Scan for the cell matching the given text and deliver its [x, y] coordinate at center. 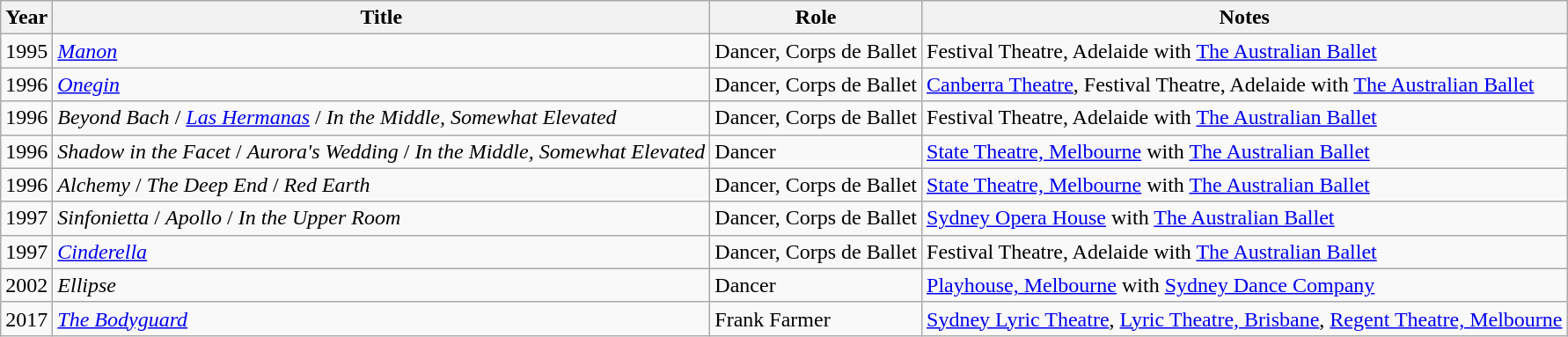
Beyond Bach / Las Hermanas / In the Middle, Somewhat Elevated [382, 118]
Playhouse, Melbourne with Sydney Dance Company [1245, 285]
2017 [26, 319]
Year [26, 18]
Role [817, 18]
Canberra Theatre, Festival Theatre, Adelaide with The Australian Ballet [1245, 84]
Cinderella [382, 252]
Ellipse [382, 285]
Title [382, 18]
2002 [26, 285]
Notes [1245, 18]
Manon [382, 51]
Onegin [382, 84]
1995 [26, 51]
Frank Farmer [817, 319]
Shadow in the Facet / Aurora's Wedding / In the Middle, Somewhat Elevated [382, 151]
The Bodyguard [382, 319]
Alchemy / The Deep End / Red Earth [382, 185]
Sinfonietta / Apollo / In the Upper Room [382, 218]
Sydney Lyric Theatre, Lyric Theatre, Brisbane, Regent Theatre, Melbourne [1245, 319]
Sydney Opera House with The Australian Ballet [1245, 218]
